Locate the cell with the specified text and output its (x, y) center coordinate. 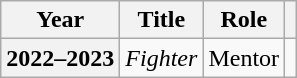
2022–2023 (60, 58)
Year (60, 20)
Role (244, 20)
Mentor (244, 58)
Fighter (162, 58)
Title (162, 20)
